Pinpoint the cell where the given text exists, returning its [X, Y] midpoint coordinate. 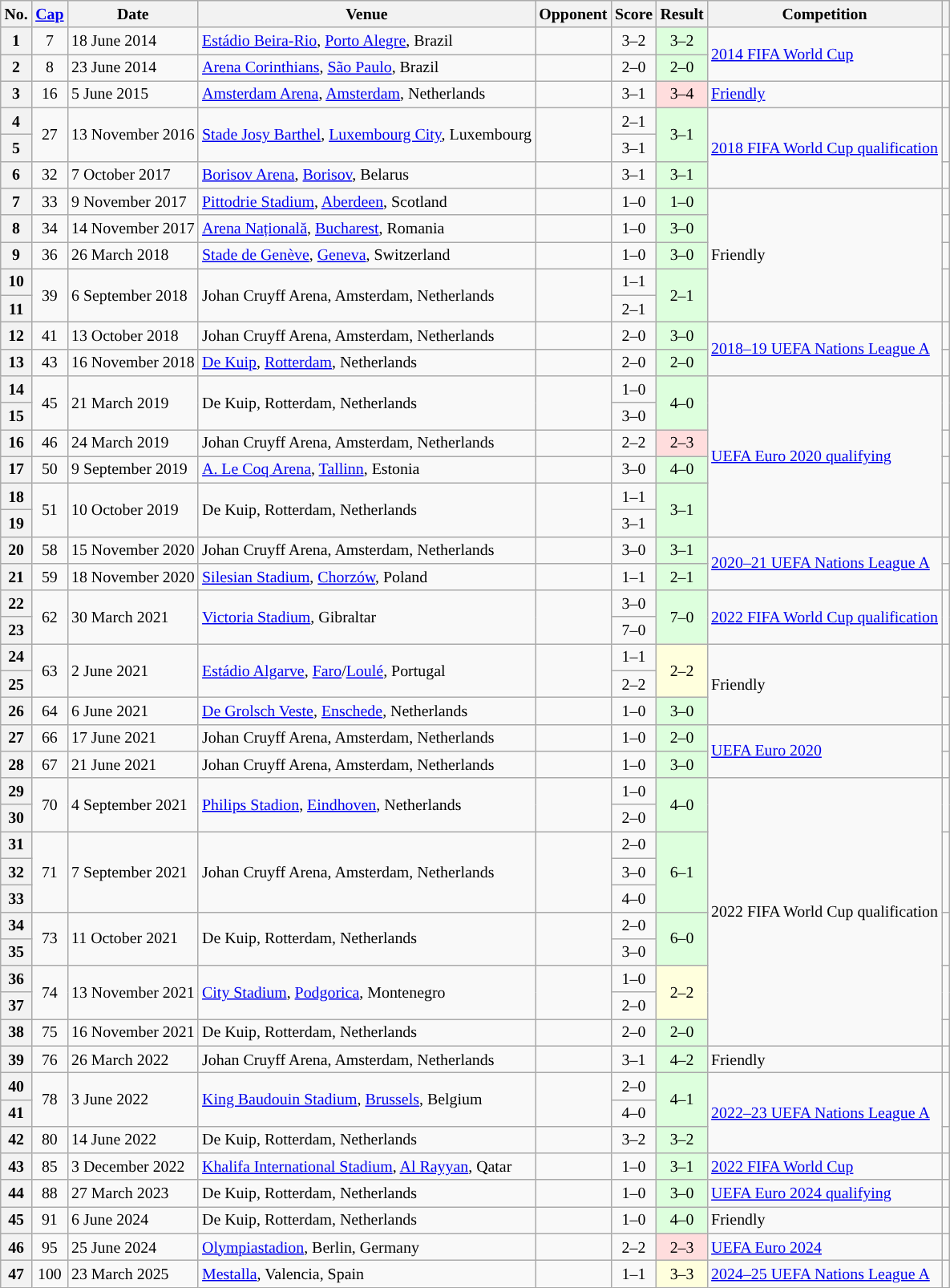
16 November 2018 [133, 363]
6 September 2018 [133, 295]
11 October 2021 [133, 938]
5 June 2015 [133, 95]
16 November 2021 [133, 1033]
UEFA Euro 2024 [824, 1246]
23 March 2025 [133, 1274]
21 [16, 577]
17 [16, 470]
22 [16, 603]
Estádio Beira-Rio, Porto Alegre, Brazil [366, 40]
Result [682, 14]
13 October 2018 [133, 335]
21 March 2019 [133, 403]
44 [16, 1193]
Olympiastadion, Berlin, Germany [366, 1246]
UEFA Euro 2024 qualifying [824, 1193]
19 [16, 523]
2018 FIFA World Cup qualification [824, 148]
15 [16, 415]
Arena Corinthians, São Paulo, Brazil [366, 67]
Score [633, 14]
Venue [366, 14]
91 [50, 1221]
City Stadium, Podgorica, Montenegro [366, 993]
14 November 2017 [133, 228]
2 June 2021 [133, 670]
Date [133, 14]
88 [50, 1193]
Stade Josy Barthel, Luxembourg City, Luxembourg [366, 135]
Estádio Algarve, Faro/Loulé, Portugal [366, 670]
42 [16, 1140]
28 [16, 765]
95 [50, 1246]
20 [16, 550]
18 June 2014 [133, 40]
17 June 2021 [133, 738]
4 [16, 122]
64 [50, 711]
2018–19 UEFA Nations League A [824, 350]
3–4 [682, 95]
UEFA Euro 2020 qualifying [824, 457]
37 [16, 1006]
11 [16, 310]
67 [50, 765]
Cap [50, 14]
71 [50, 872]
35 [16, 953]
Mestalla, Valencia, Spain [366, 1274]
18 [16, 497]
4–2 [682, 1059]
30 [16, 818]
76 [50, 1059]
3–3 [682, 1274]
UEFA Euro 2020 [824, 751]
27 March 2023 [133, 1193]
26 [16, 711]
Arena Națională, Bucharest, Romania [366, 228]
21 June 2021 [133, 765]
13 November 2016 [133, 135]
7 October 2017 [133, 175]
6–1 [682, 872]
9 [16, 255]
23 [16, 630]
Opponent [574, 14]
2014 FIFA World Cup [824, 55]
14 June 2022 [133, 1140]
29 [16, 791]
10 October 2019 [133, 510]
10 [16, 282]
14 [16, 390]
66 [50, 738]
Khalifa International Stadium, Al Rayyan, Qatar [366, 1166]
62 [50, 618]
18 November 2020 [133, 577]
26 March 2022 [133, 1059]
2022–23 UEFA Nations League A [824, 1113]
13 November 2021 [133, 993]
73 [50, 938]
Competition [824, 14]
No. [16, 14]
38 [16, 1033]
9 November 2017 [133, 202]
63 [50, 670]
80 [50, 1140]
2 [16, 67]
59 [50, 577]
9 September 2019 [133, 470]
Pittodrie Stadium, Aberdeen, Scotland [366, 202]
6 June 2024 [133, 1221]
6 June 2021 [133, 711]
Amsterdam Arena, Amsterdam, Netherlands [366, 95]
4 September 2021 [133, 805]
Borisov Arena, Borisov, Belarus [366, 175]
51 [50, 510]
A. Le Coq Arena, Tallinn, Estonia [366, 470]
Stade de Genève, Geneva, Switzerland [366, 255]
23 June 2014 [133, 67]
5 [16, 148]
70 [50, 805]
78 [50, 1100]
12 [16, 335]
4–1 [682, 1100]
74 [50, 993]
13 [16, 363]
85 [50, 1166]
3 [16, 95]
6–0 [682, 938]
7 September 2021 [133, 872]
24 March 2019 [133, 443]
6 [16, 175]
24 [16, 658]
58 [50, 550]
26 March 2018 [133, 255]
1 [16, 40]
De Grolsch Veste, Enschede, Netherlands [366, 711]
3 June 2022 [133, 1100]
47 [16, 1274]
50 [50, 470]
25 [16, 685]
Silesian Stadium, Chorzów, Poland [366, 577]
King Baudouin Stadium, Brussels, Belgium [366, 1100]
Philips Stadion, Eindhoven, Netherlands [366, 805]
25 June 2024 [133, 1246]
40 [16, 1086]
15 November 2020 [133, 550]
31 [16, 845]
Victoria Stadium, Gibraltar [366, 618]
75 [50, 1033]
30 March 2021 [133, 618]
2020–21 UEFA Nations League A [824, 563]
2022 FIFA World Cup [824, 1166]
100 [50, 1274]
3 December 2022 [133, 1166]
2024–25 UEFA Nations League A [824, 1274]
